Locate the cell with the specified text and output its [X, Y] center coordinate. 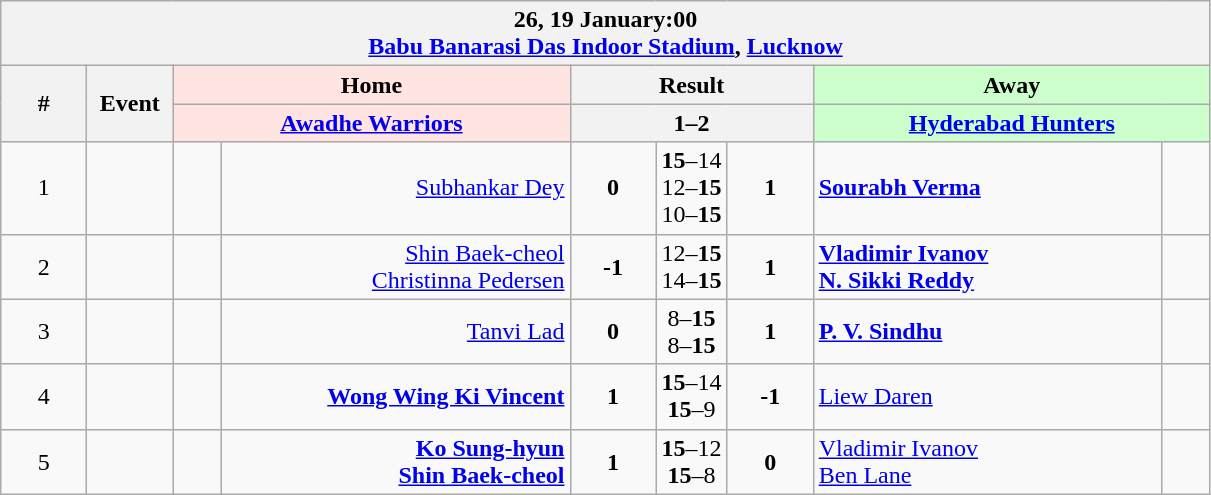
Away [1012, 85]
# [44, 104]
Ko Sung-hyun Shin Baek-cheol [396, 462]
26, 19 January:00Babu Banarasi Das Indoor Stadium, Lucknow [606, 34]
Result [692, 85]
P. V. Sindhu [988, 332]
12–1514–15 [692, 266]
Event [130, 104]
15–1215–8 [692, 462]
2 [44, 266]
Vladimir Ivanov Ben Lane [988, 462]
5 [44, 462]
Shin Baek-cheol Christinna Pedersen [396, 266]
Home [372, 85]
15–1415–9 [692, 396]
3 [44, 332]
Liew Daren [988, 396]
Hyderabad Hunters [1012, 123]
Vladimir Ivanov N. Sikki Reddy [988, 266]
Tanvi Lad [396, 332]
1–2 [692, 123]
8–158–15 [692, 332]
15–1412–1510–15 [692, 188]
Subhankar Dey [396, 188]
4 [44, 396]
Awadhe Warriors [372, 123]
Sourabh Verma [988, 188]
Wong Wing Ki Vincent [396, 396]
